Find where the given text appears and provide that cell's center as [X, Y] coordinate. 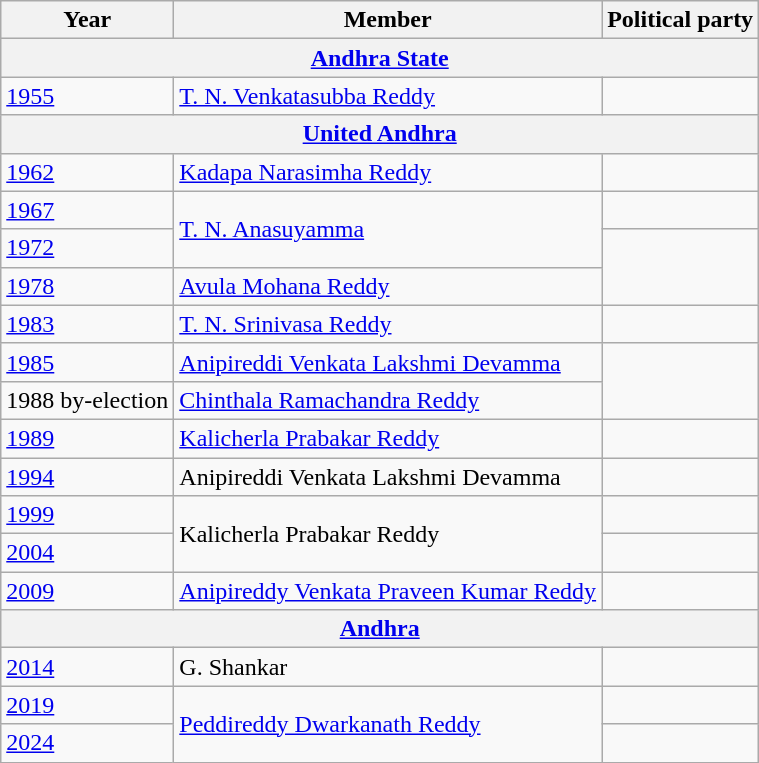
Andhra State [380, 58]
1972 [88, 248]
G. Shankar [388, 667]
1989 [88, 438]
2019 [88, 705]
2014 [88, 667]
2024 [88, 743]
United Andhra [380, 134]
Chinthala Ramachandra Reddy [388, 400]
Kadapa Narasimha Reddy [388, 172]
T. N. Venkatasubba Reddy [388, 96]
1978 [88, 286]
1994 [88, 477]
Anipireddy Venkata Praveen Kumar Reddy [388, 591]
Political party [680, 20]
T. N. Anasuyamma [388, 229]
1999 [88, 515]
1988 by-election [88, 400]
Member [388, 20]
1962 [88, 172]
2004 [88, 553]
1983 [88, 324]
T. N. Srinivasa Reddy [388, 324]
2009 [88, 591]
Peddireddy Dwarkanath Reddy [388, 724]
Avula Mohana Reddy [388, 286]
1985 [88, 362]
1967 [88, 210]
Andhra [380, 629]
Year [88, 20]
1955 [88, 96]
